Determine the (X, Y) coordinate at the center of the cell enclosing the given text.  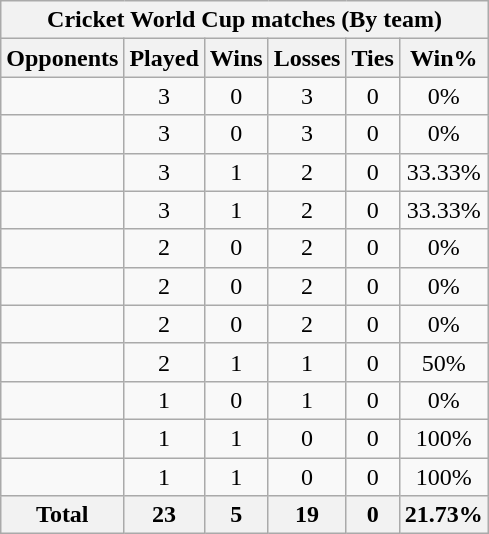
Wins (236, 58)
50% (444, 362)
Win% (444, 58)
23 (164, 515)
Cricket World Cup matches (By team) (245, 20)
19 (307, 515)
Total (62, 515)
Ties (372, 58)
21.73% (444, 515)
Opponents (62, 58)
Played (164, 58)
5 (236, 515)
Losses (307, 58)
